Provide the [x, y] coordinate of the cell's center where the given text is located.  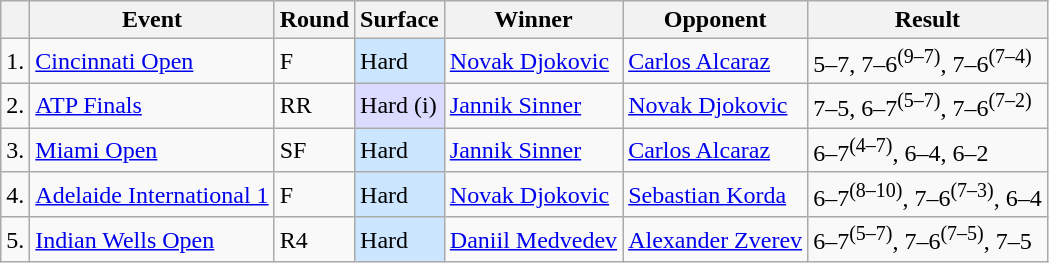
Indian Wells Open [152, 240]
4. [16, 194]
6–7(5–7), 7–6(7–5), 7–5 [928, 240]
SF [314, 150]
Event [152, 20]
3. [16, 150]
1. [16, 62]
RR [314, 106]
Winner [533, 20]
Cincinnati Open [152, 62]
Hard (i) [400, 106]
Daniil Medvedev [533, 240]
2. [16, 106]
Round [314, 20]
Result [928, 20]
Alexander Zverev [716, 240]
5. [16, 240]
Adelaide International 1 [152, 194]
6–7(4–7), 6–4, 6–2 [928, 150]
7–5, 6–7(5–7), 7–6(7–2) [928, 106]
6–7(8–10), 7–6(7–3), 6–4 [928, 194]
Miami Open [152, 150]
Sebastian Korda [716, 194]
R4 [314, 240]
Opponent [716, 20]
ATP Finals [152, 106]
Surface [400, 20]
5–7, 7–6(9–7), 7–6(7–4) [928, 62]
